Search for the cell housing the specified text and yield its (x, y) center coordinate. 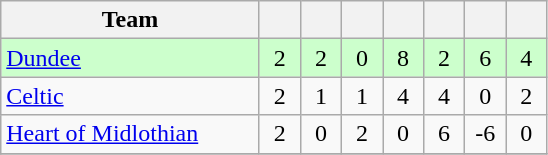
Celtic (130, 96)
Heart of Midlothian (130, 134)
Team (130, 20)
8 (402, 58)
Dundee (130, 58)
-6 (486, 134)
